From the cell containing the given text, extract its center point as (x, y) coordinate. 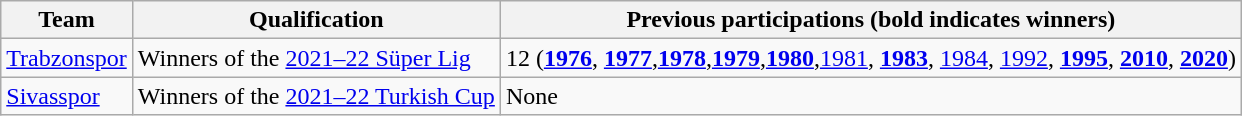
Previous participations (bold indicates winners) (870, 20)
Winners of the 2021–22 Süper Lig (316, 58)
Sivasspor (67, 96)
Trabzonspor (67, 58)
None (870, 96)
12 (1976, 1977,1978,1979,1980,1981, 1983, 1984, 1992, 1995, 2010, 2020) (870, 58)
Qualification (316, 20)
Team (67, 20)
Winners of the 2021–22 Turkish Cup (316, 96)
